Scan for the cell matching the given text and deliver its [x, y] coordinate at center. 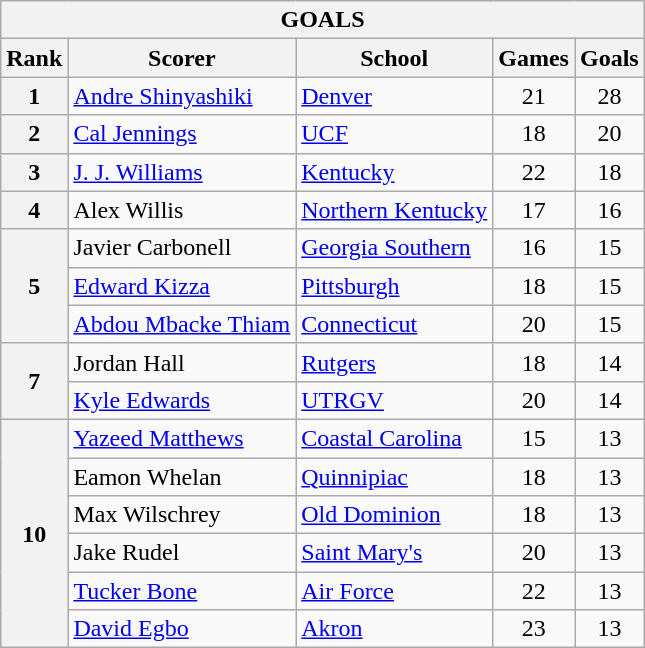
Rank [34, 58]
5 [34, 286]
7 [34, 381]
Northern Kentucky [394, 210]
Scorer [182, 58]
Georgia Southern [394, 248]
UCF [394, 134]
Cal Jennings [182, 134]
2 [34, 134]
Kyle Edwards [182, 400]
David Egbo [182, 629]
Pittsburgh [394, 286]
17 [534, 210]
Kentucky [394, 172]
21 [534, 96]
Air Force [394, 591]
Eamon Whelan [182, 477]
28 [609, 96]
4 [34, 210]
Jordan Hall [182, 362]
23 [534, 629]
Goals [609, 58]
Jake Rudel [182, 553]
Edward Kizza [182, 286]
UTRGV [394, 400]
J. J. Williams [182, 172]
Andre Shinyashiki [182, 96]
Abdou Mbacke Thiam [182, 324]
Saint Mary's [394, 553]
Connecticut [394, 324]
Coastal Carolina [394, 438]
Quinnipiac [394, 477]
Denver [394, 96]
Old Dominion [394, 515]
Javier Carbonell [182, 248]
1 [34, 96]
Tucker Bone [182, 591]
School [394, 58]
Yazeed Matthews [182, 438]
Alex Willis [182, 210]
Akron [394, 629]
Games [534, 58]
Rutgers [394, 362]
Max Wilschrey [182, 515]
GOALS [323, 20]
3 [34, 172]
10 [34, 533]
